Determine the (X, Y) coordinate at the center of the cell enclosing the given text.  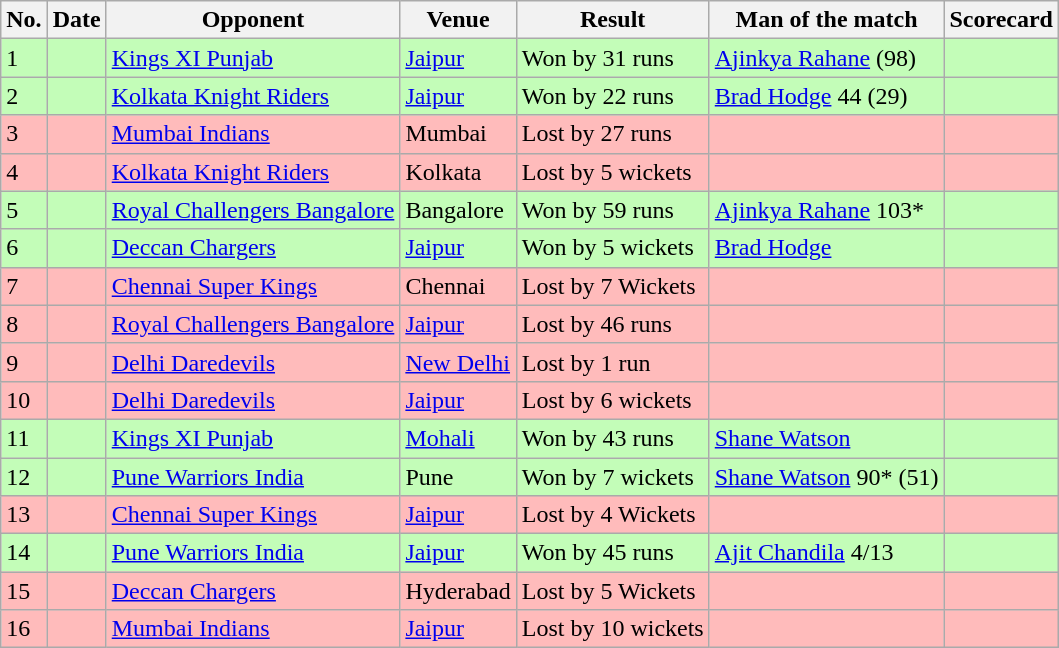
10 (24, 400)
Brad Hodge (826, 248)
Lost by 5 wickets (612, 172)
Ajit Chandila 4/13 (826, 553)
Man of the match (826, 20)
Shane Watson 90* (51) (826, 477)
Lost by 7 Wickets (612, 286)
Bangalore (458, 210)
No. (24, 20)
Mumbai (458, 134)
Kolkata (458, 172)
Won by 31 runs (612, 58)
Won by 45 runs (612, 553)
Hyderabad (458, 591)
Lost by 27 runs (612, 134)
4 (24, 172)
2 (24, 96)
Lost by 4 Wickets (612, 515)
Won by 43 runs (612, 438)
Won by 5 wickets (612, 248)
Pune (458, 477)
16 (24, 629)
Lost by 46 runs (612, 324)
9 (24, 362)
Venue (458, 20)
8 (24, 324)
Won by 59 runs (612, 210)
Brad Hodge 44 (29) (826, 96)
Lost by 5 Wickets (612, 591)
Date (76, 20)
6 (24, 248)
Lost by 1 run (612, 362)
3 (24, 134)
11 (24, 438)
Mohali (458, 438)
7 (24, 286)
Lost by 6 wickets (612, 400)
14 (24, 553)
Chennai (458, 286)
New Delhi (458, 362)
1 (24, 58)
Result (612, 20)
Scorecard (1002, 20)
13 (24, 515)
Shane Watson (826, 438)
Won by 7 wickets (612, 477)
Ajinkya Rahane (98) (826, 58)
Lost by 10 wickets (612, 629)
12 (24, 477)
Won by 22 runs (612, 96)
Ajinkya Rahane 103* (826, 210)
5 (24, 210)
15 (24, 591)
Opponent (253, 20)
